Return (X, Y) of the center of cell containing provided text 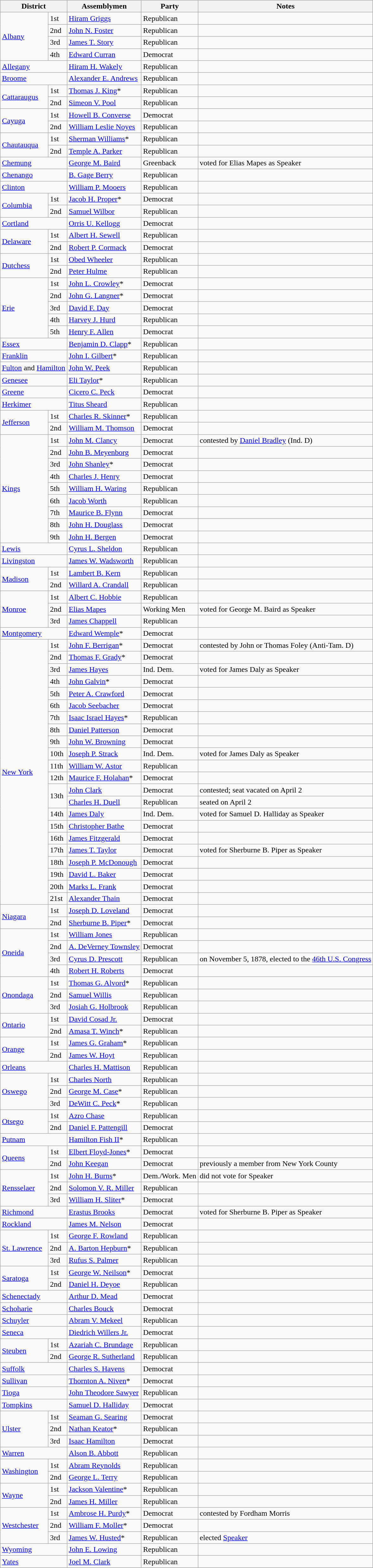
George F. Rowland (104, 1236)
Lambert B. Kern (104, 573)
Daniel H. Deyoe (104, 1284)
B. Gage Berry (104, 175)
Ambrose H. Purdy* (104, 1514)
Simeon V. Pool (104, 103)
Eli Taylor* (104, 380)
Henry F. Allen (104, 332)
John G. Langner* (104, 296)
John L. Crowley* (104, 284)
Christopher Bathe (104, 826)
Chemung (34, 163)
Suffolk (34, 1369)
Rensselaer (24, 1188)
John H. Burns* (104, 1176)
19th (58, 874)
elected Speaker (285, 1538)
Rockland (34, 1224)
Willard A. Crandall (104, 585)
Peter Hulme (104, 271)
William M. Thomson (104, 428)
Josiah G. Holbrook (104, 1007)
Harvey J. Hurd (104, 320)
George W. Neilson* (104, 1272)
James T. Taylor (104, 850)
11th (58, 766)
James Chappell (104, 621)
David F. Day (104, 308)
William H. Waring (104, 488)
Hamilton Fish II* (104, 1140)
Cayuga (24, 121)
Niagara (24, 916)
Wayne (24, 1495)
Steuben (24, 1351)
Isaac Israel Hayes* (104, 717)
Delaware (24, 241)
John Clark (104, 790)
David Cosad Jr. (104, 1019)
Thomas J. King* (104, 91)
21st (58, 898)
Richmond (34, 1212)
John H. Bergen (104, 537)
Marks L. Frank (104, 886)
Joseph P. McDonough (104, 862)
20th (58, 886)
Wyoming (34, 1550)
Joseph P. Strack (104, 754)
DeWitt C. Peck* (104, 1103)
George M. Case* (104, 1091)
St. Lawrence (24, 1248)
Chautauqua (24, 145)
Jackson Valentine* (104, 1489)
Titus Sheard (104, 404)
Peter A. Crawford (104, 693)
John Shanley* (104, 464)
Allegany (34, 67)
17th (58, 850)
Jacob H. Proper* (104, 199)
Abram V. Mekeel (104, 1321)
Dutchess (24, 265)
George L. Terry (104, 1477)
Sherman Williams* (104, 139)
Montgomery (34, 633)
contested; seat vacated on April 2 (285, 790)
William H. Sliter* (104, 1200)
Samuel D. Halliday (104, 1405)
James W. Husted* (104, 1538)
Onondaga (24, 995)
Alexander E. Andrews (104, 79)
previously a member from New York County (285, 1164)
James Fitzgerald (104, 838)
George R. Sutherland (104, 1357)
Lewis (34, 549)
Azariah C. Brundage (104, 1345)
Temple A. Parker (104, 151)
Maurice B. Flynn (104, 513)
Rufus S. Palmer (104, 1260)
Amasa T. Winch* (104, 1031)
James Hayes (104, 669)
James H. Miller (104, 1501)
Fulton and Hamilton (34, 368)
Ulster (24, 1429)
Samuel Willis (104, 995)
Schuyler (34, 1321)
seated on April 2 (285, 802)
Clinton (34, 187)
contested by Daniel Bradley (Ind. D) (285, 440)
Oneida (24, 953)
Orleans (34, 1067)
Arthur D. Mead (104, 1296)
Albert H. Sewell (104, 235)
James M. Nelson (104, 1224)
Joel M. Clark (104, 1562)
William P. Mooers (104, 187)
16th (58, 838)
Cattaraugus (24, 97)
Alson B. Abbott (104, 1453)
contested by Fordham Morris (285, 1514)
Thomas F. Grady* (104, 657)
John E. Lowing (104, 1550)
Daniel Patterson (104, 730)
Robert P. Cormack (104, 247)
John W. Browning (104, 742)
Albany (24, 36)
John Keegan (104, 1164)
A. DeVerney Townsley (104, 947)
18th (58, 862)
John M. Clancy (104, 440)
John B. Meyenborg (104, 452)
Franklin (34, 356)
James G. Graham* (104, 1043)
Jacob Worth (104, 500)
Solomon V. R. Miller (104, 1188)
15th (58, 826)
Westchester (24, 1526)
John I. Gilbert* (104, 356)
Queens (24, 1158)
Erie (24, 308)
Putnam (34, 1140)
Albert C. Hobbie (104, 597)
Oswego (24, 1091)
Cortland (34, 223)
Sherburne B. Piper* (104, 923)
Alexander Thain (104, 898)
voted for Elias Mapes as Speaker (285, 163)
Kings (24, 488)
Charles R. Skinner* (104, 416)
Robert H. Roberts (104, 971)
Edward Wemple* (104, 633)
14th (58, 814)
Cyrus D. Prescott (104, 959)
Charles North (104, 1079)
Working Men (170, 609)
voted for Samuel D. Halliday as Speaker (285, 814)
Columbia (24, 205)
Chenango (34, 175)
Jefferson (24, 422)
Ontario (24, 1025)
Schoharie (34, 1309)
William Leslie Noyes (104, 127)
Elbert Floyd-Jones* (104, 1152)
Madison (24, 579)
Isaac Hamilton (104, 1441)
Nathan Keator* (104, 1429)
Washington (24, 1471)
Sullivan (34, 1381)
District (34, 6)
James W. Hoyt (104, 1055)
Schenectady (34, 1296)
Thomas G. Alvord* (104, 983)
George M. Baird (104, 163)
A. Barton Hepburn* (104, 1248)
Warren (34, 1453)
Charles S. Havens (104, 1369)
Joseph D. Loveland (104, 910)
John Galvin* (104, 681)
on November 5, 1878, elected to the 46th U.S. Congress (285, 959)
Erastus Brooks (104, 1212)
James Daly (104, 814)
Edward Curran (104, 54)
Otsego (24, 1121)
Hiram H. Wakely (104, 67)
James T. Story (104, 42)
Notes (285, 6)
Cicero C. Peck (104, 392)
Genesee (34, 380)
Livingston (34, 561)
Seneca (34, 1333)
James W. Wadsworth (104, 561)
Party (170, 6)
New York (24, 772)
Essex (34, 344)
Seaman G. Searing (104, 1417)
William Jones (104, 935)
Jacob Seebacher (104, 705)
Obed Wheeler (104, 259)
Dem./Work. Men (170, 1176)
Monroe (24, 609)
Thornton A. Niven* (104, 1381)
Charles J. Henry (104, 476)
Azro Chase (104, 1115)
John Theodore Sawyer (104, 1393)
did not vote for Speaker (285, 1176)
John W. Peek (104, 368)
12th (58, 778)
Cyrus L. Sheldon (104, 549)
William F. Moller* (104, 1526)
Hiram Griggs (104, 18)
Charles Bouck (104, 1309)
Diedrich Willers Jr. (104, 1333)
13th (58, 796)
John H. Douglass (104, 525)
John N. Foster (104, 30)
Tompkins (34, 1405)
John F. Berrigan* (104, 645)
Daniel F. Pattengill (104, 1128)
Abram Reynolds (104, 1465)
Howell B. Converse (104, 115)
Yates (34, 1562)
Maurice F. Holahan* (104, 778)
David L. Baker (104, 874)
Charles H. Duell (104, 802)
Elias Mapes (104, 609)
Greenback (170, 163)
Greene (34, 392)
Broome (34, 79)
Samuel Wilbor (104, 211)
Herkimer (34, 404)
Charles H. Mattison (104, 1067)
Orris U. Kellogg (104, 223)
voted for George M. Baird as Speaker (285, 609)
Saratoga (24, 1278)
William W. Astor (104, 766)
Orange (24, 1049)
10th (58, 754)
contested by John or Thomas Foley (Anti-Tam. D) (285, 645)
Assemblymen (104, 6)
Tioga (34, 1393)
Benjamin D. Clapp* (104, 344)
